Capture the cell that displays the provided text and extract its (X, Y) central coordinate. 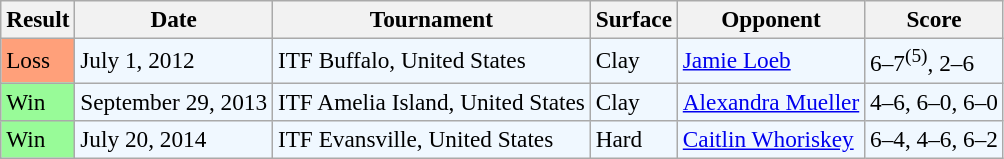
4–6, 6–0, 6–0 (934, 101)
Jamie Loeb (770, 60)
Score (934, 19)
Date (174, 19)
September 29, 2013 (174, 101)
Tournament (432, 19)
ITF Buffalo, United States (432, 60)
Caitlin Whoriskey (770, 139)
July 1, 2012 (174, 60)
6–4, 4–6, 6–2 (934, 139)
Loss (38, 60)
ITF Evansville, United States (432, 139)
Hard (634, 139)
Surface (634, 19)
July 20, 2014 (174, 139)
Result (38, 19)
6–7(5), 2–6 (934, 60)
Alexandra Mueller (770, 101)
ITF Amelia Island, United States (432, 101)
Opponent (770, 19)
